Capture the cell that displays the provided text and extract its (X, Y) central coordinate. 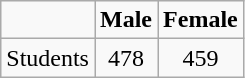
Male (126, 20)
Female (201, 20)
459 (201, 58)
Students (48, 58)
478 (126, 58)
